Provide the (X, Y) coordinate of the cell's center where the given text is located.  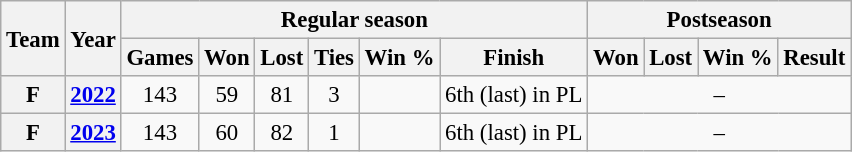
3 (334, 95)
81 (282, 95)
60 (227, 133)
Result (814, 58)
2023 (93, 133)
Team (33, 38)
Postseason (720, 20)
Regular season (354, 20)
59 (227, 95)
82 (282, 133)
Games (160, 58)
2022 (93, 95)
Ties (334, 58)
Finish (514, 58)
1 (334, 133)
Year (93, 38)
